Determine the [x, y] coordinate at the center of the cell enclosing the given text.  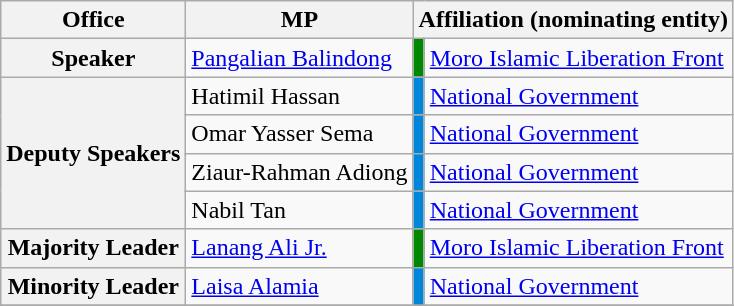
Hatimil Hassan [300, 96]
Office [94, 20]
Speaker [94, 58]
Pangalian Balindong [300, 58]
Majority Leader [94, 248]
Minority Leader [94, 286]
Nabil Tan [300, 210]
Affiliation (nominating entity) [573, 20]
Deputy Speakers [94, 153]
Lanang Ali Jr. [300, 248]
MP [300, 20]
Omar Yasser Sema [300, 134]
Laisa Alamia [300, 286]
Ziaur-Rahman Adiong [300, 172]
